Return (x, y) of the center of cell containing provided text 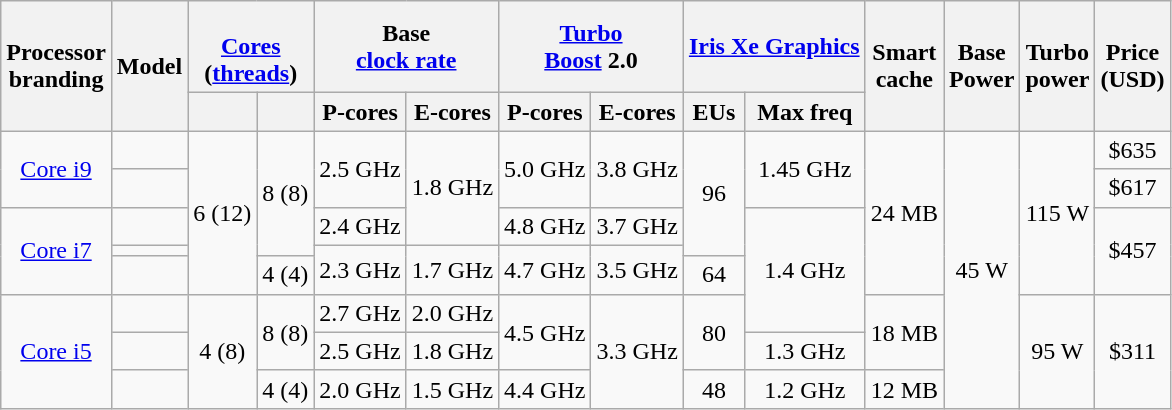
1.4 GHz (806, 270)
48 (714, 389)
Max freq (806, 112)
TurboBoost 2.0 (592, 47)
Smartcache (904, 66)
$617 (1132, 188)
Baseclock rate (406, 47)
Iris Xe Graphics (774, 47)
BasePower (982, 66)
1.3 GHz (806, 351)
3.7 GHz (637, 226)
2.4 GHz (360, 226)
Core i9 (56, 169)
$635 (1132, 150)
3.3 GHz (637, 351)
1.7 GHz (452, 270)
Core i5 (56, 351)
Cores(threads) (251, 47)
12 MB (904, 389)
4.4 GHz (545, 389)
24 MB (904, 212)
Processorbranding (56, 66)
3.5 GHz (637, 270)
4.7 GHz (545, 270)
2.7 GHz (360, 313)
64 (714, 275)
5.0 GHz (545, 169)
4 (8) (222, 351)
Model (149, 66)
96 (714, 194)
4.5 GHz (545, 332)
18 MB (904, 332)
Core i7 (56, 250)
45 W (982, 270)
EUs (714, 112)
1.5 GHz (452, 389)
1.45 GHz (806, 169)
Price(USD) (1132, 66)
6 (12) (222, 212)
80 (714, 332)
1.2 GHz (806, 389)
$311 (1132, 351)
Turbopower (1058, 66)
4.8 GHz (545, 226)
2.3 GHz (360, 270)
$457 (1132, 250)
3.8 GHz (637, 169)
95 W (1058, 351)
115 W (1058, 212)
